Return the (X, Y) coordinate for the center point of the cell that contains the specified text.  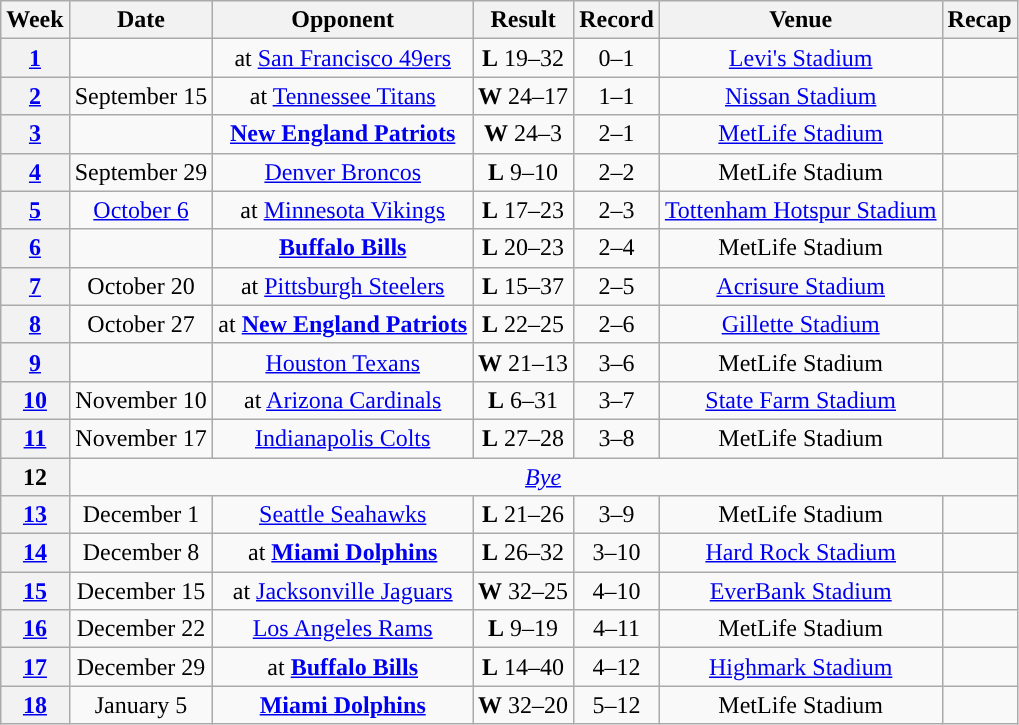
6 (35, 248)
W 21–13 (524, 362)
8 (35, 324)
L 26–32 (524, 553)
Week (35, 20)
4–12 (617, 667)
3–7 (617, 400)
3–8 (617, 438)
December 8 (141, 553)
12 (35, 477)
at Jacksonville Jaguars (343, 591)
December 15 (141, 591)
W 32–20 (524, 705)
November 10 (141, 400)
Recap (980, 20)
at San Francisco 49ers (343, 58)
L 14–40 (524, 667)
Gillette Stadium (800, 324)
4–10 (617, 591)
EverBank Stadium (800, 591)
2–1 (617, 134)
December 29 (141, 667)
1 (35, 58)
Date (141, 20)
Result (524, 20)
October 27 (141, 324)
W 24–3 (524, 134)
Houston Texans (343, 362)
December 22 (141, 629)
2–2 (617, 172)
L 17–23 (524, 210)
9 (35, 362)
at Tennessee Titans (343, 96)
L 21–26 (524, 515)
at Buffalo Bills (343, 667)
Buffalo Bills (343, 248)
13 (35, 515)
at Pittsburgh Steelers (343, 286)
at Minnesota Vikings (343, 210)
3–9 (617, 515)
September 29 (141, 172)
Opponent (343, 20)
7 (35, 286)
at New England Patriots (343, 324)
14 (35, 553)
Denver Broncos (343, 172)
W 24–17 (524, 96)
2–4 (617, 248)
October 20 (141, 286)
Record (617, 20)
5 (35, 210)
Tottenham Hotspur Stadium (800, 210)
L 27–28 (524, 438)
17 (35, 667)
Highmark Stadium (800, 667)
Indianapolis Colts (343, 438)
November 17 (141, 438)
3 (35, 134)
at Arizona Cardinals (343, 400)
15 (35, 591)
0–1 (617, 58)
State Farm Stadium (800, 400)
New England Patriots (343, 134)
Levi's Stadium (800, 58)
4 (35, 172)
Los Angeles Rams (343, 629)
October 6 (141, 210)
10 (35, 400)
4–11 (617, 629)
5–12 (617, 705)
Miami Dolphins (343, 705)
December 1 (141, 515)
1–1 (617, 96)
L 19–32 (524, 58)
L 9–10 (524, 172)
W 32–25 (524, 591)
3–10 (617, 553)
L 6–31 (524, 400)
at Miami Dolphins (343, 553)
3–6 (617, 362)
January 5 (141, 705)
L 20–23 (524, 248)
2 (35, 96)
Venue (800, 20)
2–5 (617, 286)
2–3 (617, 210)
September 15 (141, 96)
Seattle Seahawks (343, 515)
Acrisure Stadium (800, 286)
18 (35, 705)
Nissan Stadium (800, 96)
Hard Rock Stadium (800, 553)
11 (35, 438)
L 9–19 (524, 629)
16 (35, 629)
2–6 (617, 324)
L 15–37 (524, 286)
L 22–25 (524, 324)
Bye (543, 477)
